Scan for the cell matching the given text and deliver its (x, y) coordinate at center. 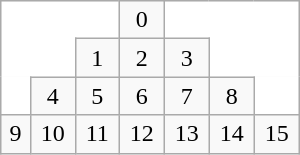
14 (232, 134)
12 (142, 134)
4 (52, 96)
7 (186, 96)
10 (52, 134)
15 (276, 134)
9 (16, 134)
8 (232, 96)
0 (142, 20)
13 (186, 134)
1 (97, 58)
2 (142, 58)
5 (97, 96)
3 (186, 58)
6 (142, 96)
11 (97, 134)
